Find where the given text appears and provide that cell's center as [X, Y] coordinate. 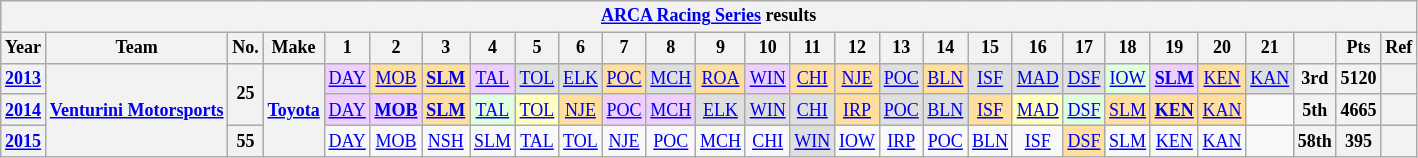
15 [990, 48]
Pts [1358, 48]
11 [812, 48]
8 [671, 48]
55 [246, 140]
58th [1314, 140]
395 [1358, 140]
Team [136, 48]
5th [1314, 110]
19 [1174, 48]
16 [1038, 48]
4665 [1358, 110]
Make [294, 48]
17 [1084, 48]
7 [624, 48]
2 [396, 48]
2014 [24, 110]
14 [946, 48]
5 [536, 48]
Toyota [294, 110]
25 [246, 94]
5120 [1358, 78]
No. [246, 48]
ROA [721, 78]
10 [768, 48]
9 [721, 48]
21 [1270, 48]
Year [24, 48]
6 [581, 48]
1 [347, 48]
4 [493, 48]
3rd [1314, 78]
13 [901, 48]
20 [1222, 48]
2013 [24, 78]
12 [858, 48]
18 [1128, 48]
2015 [24, 140]
Ref [1399, 48]
Venturini Motorsports [136, 110]
3 [446, 48]
ARCA Racing Series results [709, 16]
NSH [446, 140]
